Determine the [x, y] coordinate at the center of the cell enclosing the given text.  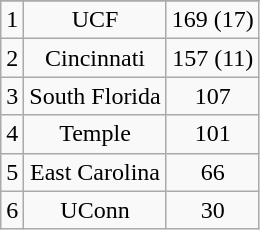
5 [12, 172]
UCF [95, 20]
157 (11) [212, 58]
30 [212, 210]
6 [12, 210]
South Florida [95, 96]
3 [12, 96]
1 [12, 20]
East Carolina [95, 172]
101 [212, 134]
107 [212, 96]
169 (17) [212, 20]
4 [12, 134]
UConn [95, 210]
Cincinnati [95, 58]
66 [212, 172]
2 [12, 58]
Temple [95, 134]
